Extract the [X, Y] coordinate from the center of the cell holding the provided text.  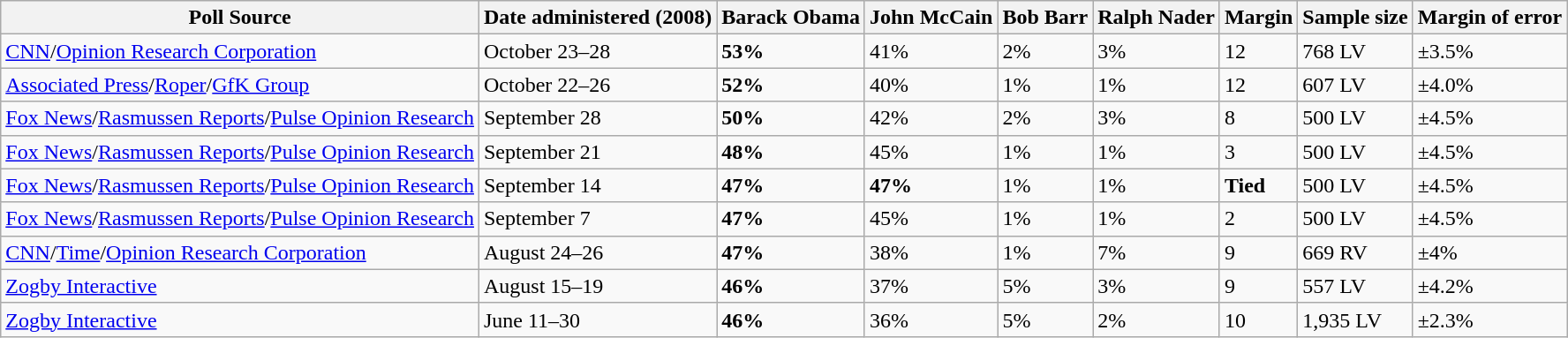
Ralph Nader [1157, 18]
August 24–26 [597, 252]
Tied [1258, 185]
42% [931, 118]
10 [1258, 319]
37% [931, 286]
Poll Source [240, 18]
Barack Obama [791, 18]
2 [1258, 219]
August 15–19 [597, 286]
53% [791, 51]
669 RV [1355, 252]
September 14 [597, 185]
±4.0% [1490, 85]
October 23–28 [597, 51]
±4% [1490, 252]
52% [791, 85]
1,935 LV [1355, 319]
Date administered (2008) [597, 18]
3 [1258, 152]
September 7 [597, 219]
7% [1157, 252]
557 LV [1355, 286]
CNN/Time/Opinion Research Corporation [240, 252]
John McCain [931, 18]
±4.2% [1490, 286]
June 11–30 [597, 319]
36% [931, 319]
Bob Barr [1045, 18]
CNN/Opinion Research Corporation [240, 51]
8 [1258, 118]
Associated Press/Roper/GfK Group [240, 85]
768 LV [1355, 51]
Margin [1258, 18]
40% [931, 85]
September 28 [597, 118]
October 22–26 [597, 85]
Margin of error [1490, 18]
±2.3% [1490, 319]
38% [931, 252]
50% [791, 118]
41% [931, 51]
48% [791, 152]
±3.5% [1490, 51]
September 21 [597, 152]
607 LV [1355, 85]
Sample size [1355, 18]
